From the cell containing the given text, extract its center point as [x, y] coordinate. 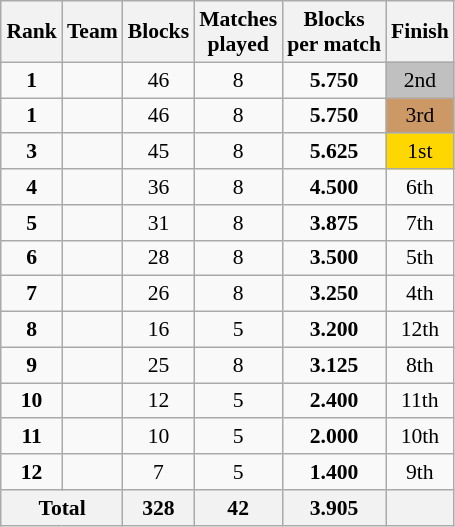
5.625 [334, 152]
Blocksper match [334, 32]
8th [420, 365]
28 [158, 258]
Finish [420, 32]
4 [32, 187]
Rank [32, 32]
10th [420, 437]
3.125 [334, 365]
Total [62, 508]
12th [420, 330]
6 [32, 258]
3.200 [334, 330]
3.875 [334, 223]
Blocks [158, 32]
2.000 [334, 437]
16 [158, 330]
45 [158, 152]
4.500 [334, 187]
2.400 [334, 401]
9 [32, 365]
3.250 [334, 294]
9th [420, 472]
11 [32, 437]
3.500 [334, 258]
11th [420, 401]
26 [158, 294]
6th [420, 187]
25 [158, 365]
Team [92, 32]
5th [420, 258]
3 [32, 152]
1st [420, 152]
36 [158, 187]
3.905 [334, 508]
328 [158, 508]
3rd [420, 116]
42 [238, 508]
4th [420, 294]
Matchesplayed [238, 32]
7th [420, 223]
1.400 [334, 472]
2nd [420, 80]
31 [158, 223]
